Output the [X, Y] coordinate of the center of the cell containing the given text.  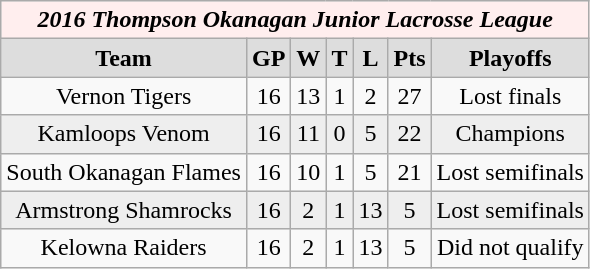
Champions [510, 134]
Armstrong Shamrocks [124, 210]
2016 Thompson Okanagan Junior Lacrosse League [296, 20]
0 [340, 134]
Did not qualify [510, 248]
10 [308, 172]
Pts [410, 58]
Vernon Tigers [124, 96]
Team [124, 58]
T [340, 58]
W [308, 58]
22 [410, 134]
Kamloops Venom [124, 134]
Playoffs [510, 58]
11 [308, 134]
21 [410, 172]
27 [410, 96]
L [370, 58]
GP [268, 58]
South Okanagan Flames [124, 172]
Lost finals [510, 96]
Kelowna Raiders [124, 248]
